Scan for the cell matching the given text and deliver its [X, Y] coordinate at center. 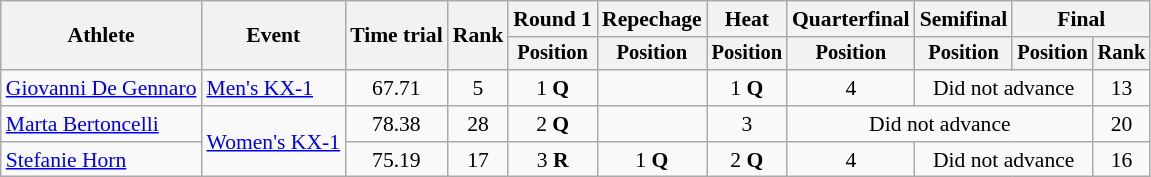
Round 1 [552, 19]
Semifinal [964, 19]
5 [478, 88]
Men's KX-1 [273, 88]
78.38 [396, 124]
Repechage [652, 19]
Women's KX-1 [273, 142]
Quarterfinal [851, 19]
28 [478, 124]
Giovanni De Gennaro [102, 88]
Time trial [396, 36]
2 Q [552, 124]
3 [747, 124]
Athlete [102, 36]
Event [273, 36]
67.71 [396, 88]
Final [1081, 19]
20 [1122, 124]
Marta Bertoncelli [102, 124]
4 [851, 88]
13 [1122, 88]
Heat [747, 19]
